Capture the cell that displays the provided text and extract its (x, y) central coordinate. 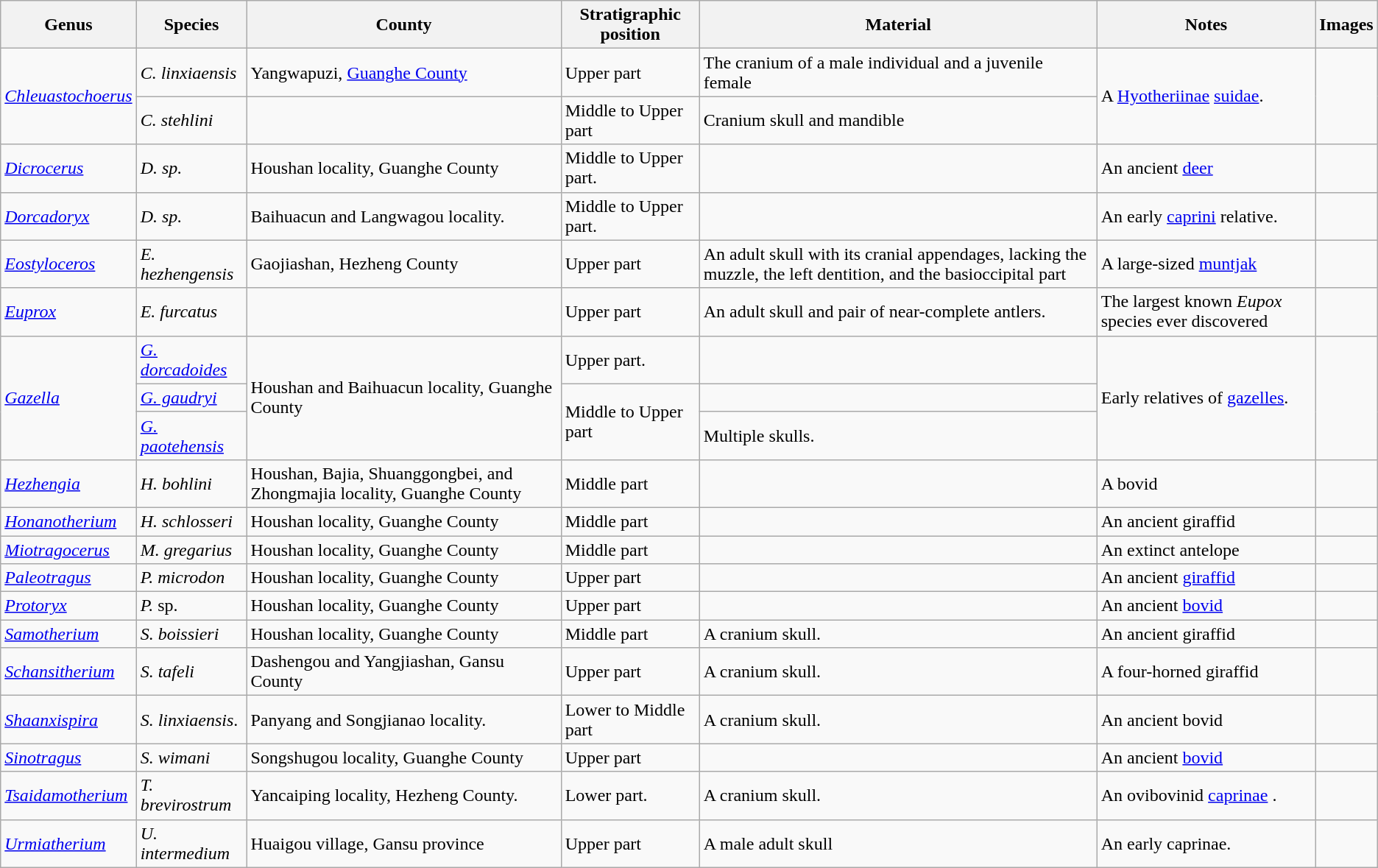
An ancient deer (1206, 168)
Schansitherium (68, 671)
Yancaiping locality, Hezheng County. (403, 795)
Songshugou locality, Guanghe County (403, 758)
The largest known Eupox species ever discovered (1206, 312)
Dicrocerus (68, 168)
Genus (68, 25)
Notes (1206, 25)
A large-sized muntjak (1206, 264)
H. schlosseri (191, 521)
Euprox (68, 312)
P. sp. (191, 606)
M. gregarius (191, 550)
Yangwapuzi, Guanghe County (403, 72)
Baihuacun and Langwagou locality. (403, 216)
P. microdon (191, 578)
E. hezhengensis (191, 264)
Material (898, 25)
A four-horned giraffid (1206, 671)
G. gaudryi (191, 398)
An adult skull and pair of near-complete antlers. (898, 312)
Gazella (68, 398)
E. furcatus (191, 312)
Houshan and Baihuacun locality, Guanghe County (403, 398)
Tsaidamotherium (68, 795)
County (403, 25)
Images (1346, 25)
C. linxiaensis (191, 72)
S. wimani (191, 758)
A bovid (1206, 483)
An adult skull with its cranial appendages, lacking the muzzle, the left dentition, and the basioccipital part (898, 264)
U. intermedium (191, 844)
The cranium of a male individual and a juvenile female (898, 72)
Early relatives of gazelles. (1206, 398)
A Hyotheriinae suidae. (1206, 96)
Hezhengia (68, 483)
T. brevirostrum (191, 795)
Samotherium (68, 634)
Urmiatherium (68, 844)
Upper part. (630, 359)
Dorcadoryx (68, 216)
Shaanxispira (68, 720)
Sinotragus (68, 758)
Eostyloceros (68, 264)
C. stehlini (191, 121)
Species (191, 25)
Stratigraphic position (630, 25)
G. dorcadoides (191, 359)
S. boissieri (191, 634)
Gaojiashan, Hezheng County (403, 264)
An ovibovinid caprinae . (1206, 795)
Panyang and Songjianao locality. (403, 720)
S. linxiaensis. (191, 720)
Protoryx (68, 606)
H. bohlini (191, 483)
A male adult skull (898, 844)
Honanotherium (68, 521)
Chleuastochoerus (68, 96)
Houshan, Bajia, Shuanggongbei, and Zhongmajia locality, Guanghe County (403, 483)
S. tafeli (191, 671)
Cranium skull and mandible (898, 121)
An extinct antelope (1206, 550)
Lower to Middle part (630, 720)
Lower part. (630, 795)
Dashengou and Yangjiashan, Gansu County (403, 671)
Paleotragus (68, 578)
An early caprini relative. (1206, 216)
Multiple skulls. (898, 436)
Huaigou village, Gansu province (403, 844)
Miotragocerus (68, 550)
G. paotehensis (191, 436)
An early caprinae. (1206, 844)
